Search for the cell housing the specified text and yield its (x, y) center coordinate. 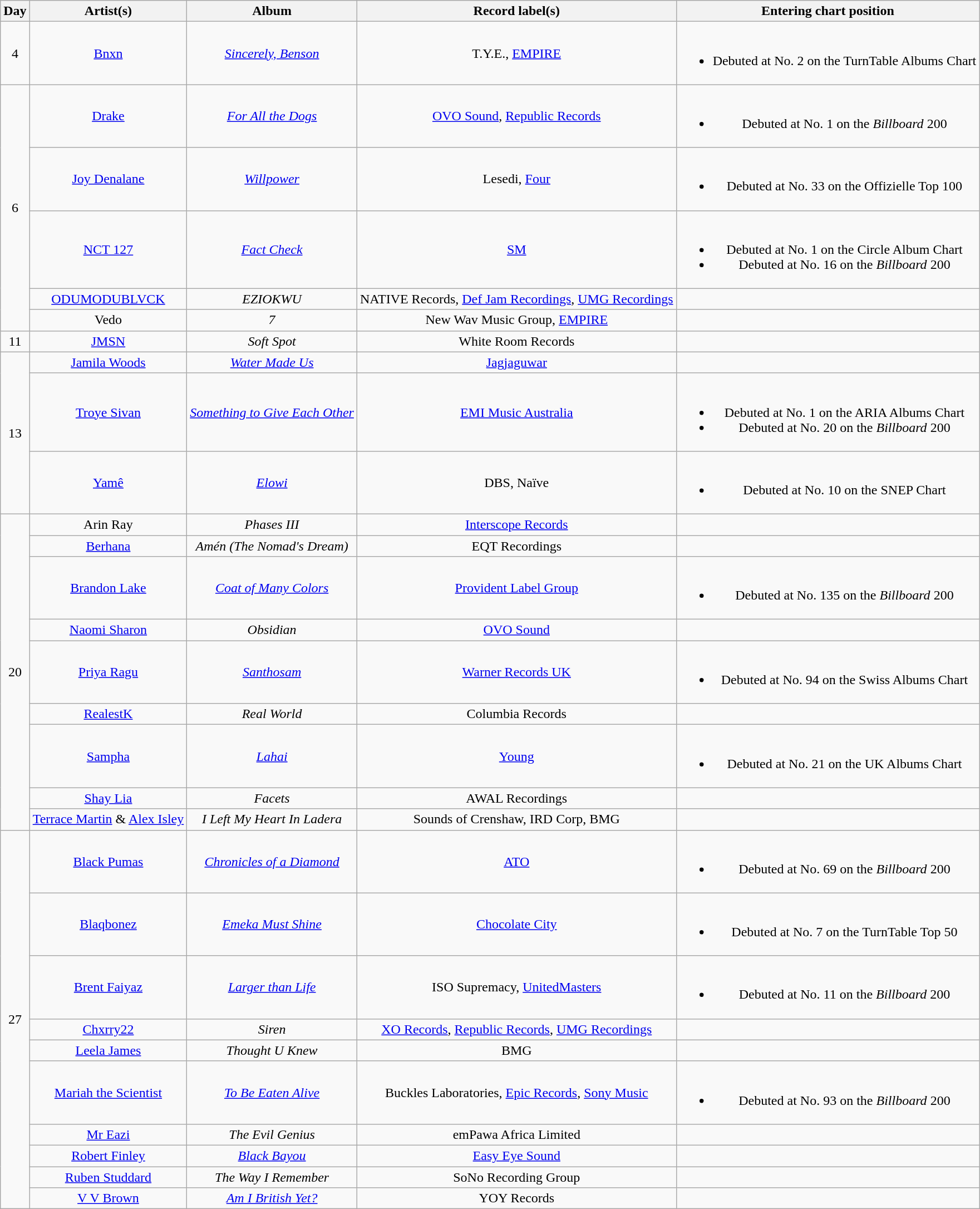
DBS, Naïve (516, 482)
Naomi Sharon (108, 630)
NCT 127 (108, 249)
Soft Spot (272, 341)
Water Made Us (272, 362)
27 (15, 1020)
Day (15, 11)
Debuted at No. 93 on the Billboard 200 (828, 1092)
20 (15, 672)
ATO (516, 862)
Lahai (272, 756)
Debuted at No. 135 on the Billboard 200 (828, 588)
Drake (108, 116)
Provident Label Group (516, 588)
Brent Faiyaz (108, 987)
Debuted at No. 94 on the Swiss Albums Chart (828, 672)
Mr Eazi (108, 1134)
Coat of Many Colors (272, 588)
Leela James (108, 1050)
Debuted at No. 1 on the ARIA Albums ChartDebuted at No. 20 on the Billboard 200 (828, 412)
The Way I Remember (272, 1177)
XO Records, Republic Records, UMG Recordings (516, 1029)
Vedo (108, 320)
Chronicles of a Diamond (272, 862)
Chxrry22 (108, 1029)
Sampha (108, 756)
Arin Ray (108, 524)
Fact Check (272, 249)
ISO Supremacy, UnitedMasters (516, 987)
Berhana (108, 546)
Yamê (108, 482)
Joy Denalane (108, 179)
Debuted at No. 1 on the Billboard 200 (828, 116)
Warner Records UK (516, 672)
Sounds of Crenshaw, IRD Corp, BMG (516, 819)
Sincerely, Benson (272, 53)
Blaqbonez (108, 924)
Debuted at No. 69 on the Billboard 200 (828, 862)
Am I British Yet? (272, 1198)
Interscope Records (516, 524)
11 (15, 341)
Lesedi, Four (516, 179)
Black Bayou (272, 1156)
AWAL Recordings (516, 798)
Record label(s) (516, 11)
SoNo Recording Group (516, 1177)
Artist(s) (108, 11)
SM (516, 249)
Debuted at No. 1 on the Circle Album ChartDebuted at No. 16 on the Billboard 200 (828, 249)
JMSN (108, 341)
Jamila Woods (108, 362)
Debuted at No. 10 on the SNEP Chart (828, 482)
Buckles Laboratories, Epic Records, Sony Music (516, 1092)
emPawa Africa Limited (516, 1134)
For All the Dogs (272, 116)
RealestK (108, 714)
OVO Sound, Republic Records (516, 116)
I Left My Heart In Ladera (272, 819)
Black Pumas (108, 862)
7 (272, 320)
Easy Eye Sound (516, 1156)
Willpower (272, 179)
NATIVE Records, Def Jam Recordings, UMG Recordings (516, 299)
T.Y.E., EMPIRE (516, 53)
Robert Finley (108, 1156)
White Room Records (516, 341)
EMI Music Australia (516, 412)
Debuted at No. 2 on the TurnTable Albums Chart (828, 53)
EQT Recordings (516, 546)
V V Brown (108, 1198)
Mariah the Scientist (108, 1092)
Facets (272, 798)
Priya Ragu (108, 672)
Amén (The Nomad's Dream) (272, 546)
Terrace Martin & Alex Isley (108, 819)
The Evil Genius (272, 1134)
Album (272, 11)
Chocolate City (516, 924)
Obsidian (272, 630)
Brandon Lake (108, 588)
Ruben Studdard (108, 1177)
Shay Lia (108, 798)
Emeka Must Shine (272, 924)
YOY Records (516, 1198)
BMG (516, 1050)
ODUMODUBLVCK (108, 299)
Santhosam (272, 672)
Something to Give Each Other (272, 412)
Young (516, 756)
13 (15, 433)
Phases III (272, 524)
Debuted at No. 11 on the Billboard 200 (828, 987)
Siren (272, 1029)
Troye Sivan (108, 412)
New Wav Music Group, EMPIRE (516, 320)
OVO Sound (516, 630)
6 (15, 208)
Real World (272, 714)
Thought U Knew (272, 1050)
Debuted at No. 21 on the UK Albums Chart (828, 756)
EZIOKWU (272, 299)
Debuted at No. 7 on the TurnTable Top 50 (828, 924)
Columbia Records (516, 714)
Entering chart position (828, 11)
To Be Eaten Alive (272, 1092)
Elowi (272, 482)
4 (15, 53)
Jagjaguwar (516, 362)
Larger than Life (272, 987)
Debuted at No. 33 on the Offizielle Top 100 (828, 179)
Bnxn (108, 53)
